Provide the [x, y] coordinate of the cell's center where the given text is located.  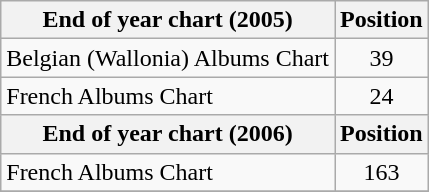
39 [381, 58]
163 [381, 172]
Belgian (Wallonia) Albums Chart [168, 58]
24 [381, 96]
End of year chart (2005) [168, 20]
End of year chart (2006) [168, 134]
